Provide the (X, Y) coordinate of the cell's center where the given text is located.  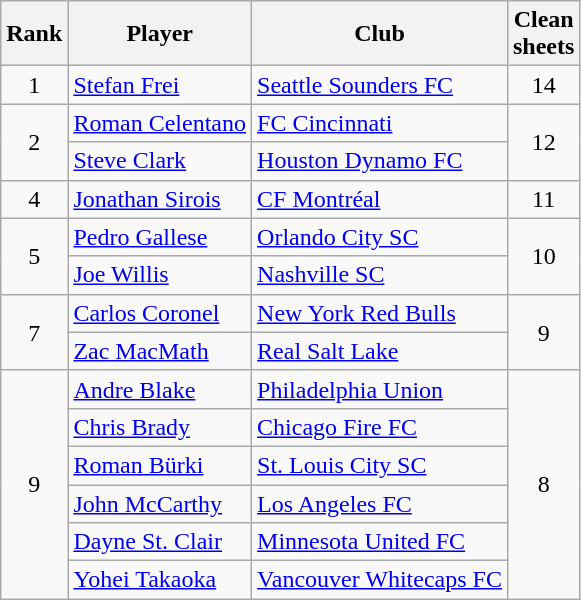
1 (34, 85)
Player (160, 34)
Yohei Takaoka (160, 580)
John McCarthy (160, 503)
Nashville SC (380, 275)
St. Louis City SC (380, 465)
Roman Bürki (160, 465)
Real Salt Lake (380, 351)
Steve Clark (160, 161)
12 (543, 142)
Stefan Frei (160, 85)
Rank (34, 34)
Chris Brady (160, 427)
FC Cincinnati (380, 123)
Carlos Coronel (160, 313)
5 (34, 256)
14 (543, 85)
New York Red Bulls (380, 313)
Vancouver Whitecaps FC (380, 580)
Dayne St. Clair (160, 542)
Club (380, 34)
Houston Dynamo FC (380, 161)
Zac MacMath (160, 351)
Pedro Gallese (160, 237)
Philadelphia Union (380, 389)
2 (34, 142)
11 (543, 199)
Orlando City SC (380, 237)
Joe Willis (160, 275)
4 (34, 199)
8 (543, 484)
Roman Celentano (160, 123)
Seattle Sounders FC (380, 85)
Los Angeles FC (380, 503)
Chicago Fire FC (380, 427)
Jonathan Sirois (160, 199)
Cleansheets (543, 34)
Minnesota United FC (380, 542)
CF Montréal (380, 199)
Andre Blake (160, 389)
10 (543, 256)
7 (34, 332)
